Provide the [X, Y] coordinate of the cell's center where the given text is located.  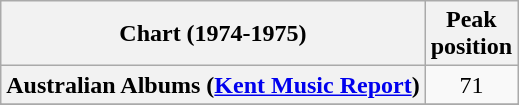
Chart (1974-1975) [213, 34]
71 [471, 85]
Peakposition [471, 34]
Australian Albums (Kent Music Report) [213, 85]
